Extract the (x, y) coordinate from the center of the cell holding the provided text.  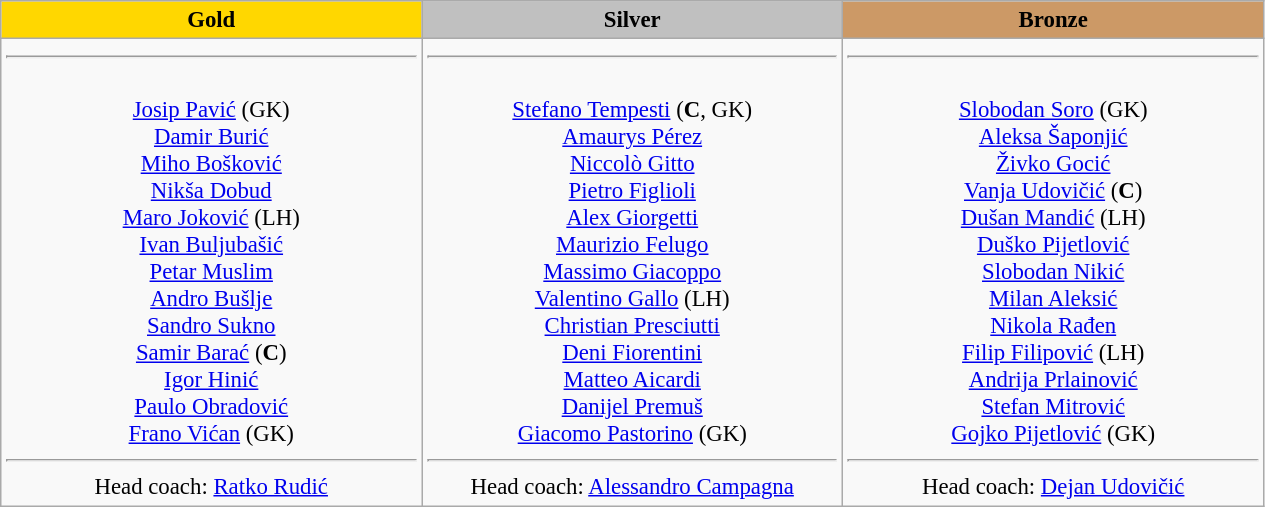
Gold (212, 20)
Silver (632, 20)
Bronze (1054, 20)
